Search for the cell housing the specified text and yield its [X, Y] center coordinate. 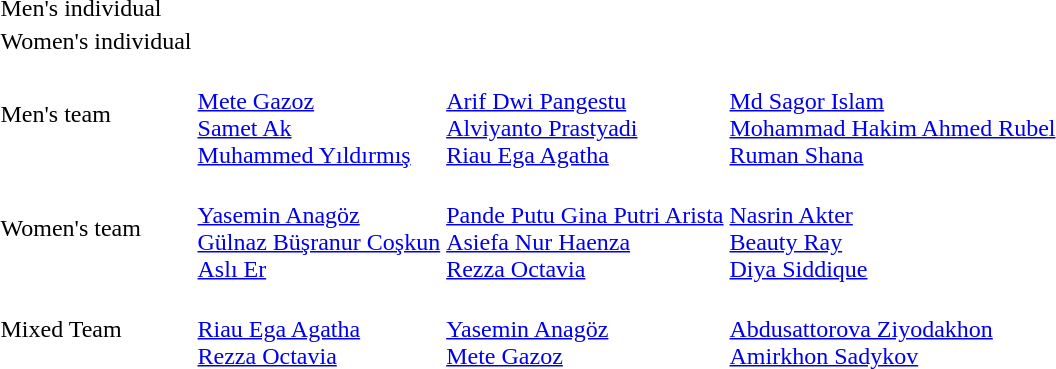
Pande Putu Gina Putri AristaAsiefa Nur HaenzaRezza Octavia [585, 228]
Arif Dwi PangestuAlviyanto PrastyadiRiau Ega Agatha [585, 114]
Yasemin AnagözGülnaz Büşranur CoşkunAslı Er [319, 228]
Mete GazozSamet AkMuhammed Yıldırmış [319, 114]
